Scan for the cell matching the given text and deliver its [x, y] coordinate at center. 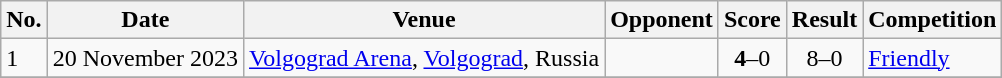
20 November 2023 [145, 58]
8–0 [824, 58]
Result [824, 20]
Volgograd Arena, Volgograd, Russia [424, 58]
Score [752, 20]
Opponent [662, 20]
Competition [932, 20]
No. [24, 20]
Date [145, 20]
Friendly [932, 58]
1 [24, 58]
Venue [424, 20]
4–0 [752, 58]
